Determine the (X, Y) coordinate at the center of the cell enclosing the given text.  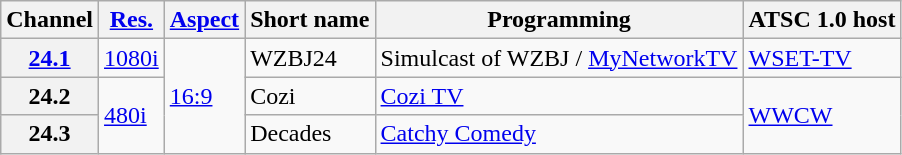
Programming (559, 20)
24.2 (50, 96)
16:9 (204, 96)
Catchy Comedy (559, 134)
Cozi (310, 96)
Aspect (204, 20)
24.1 (50, 58)
Cozi TV (559, 96)
Res. (132, 20)
Decades (310, 134)
Short name (310, 20)
Channel (50, 20)
1080i (132, 58)
WSET-TV (822, 58)
24.3 (50, 134)
480i (132, 115)
WZBJ24 (310, 58)
ATSC 1.0 host (822, 20)
Simulcast of WZBJ / MyNetworkTV (559, 58)
WWCW (822, 115)
